Determine the [X, Y] coordinate at the center of the cell enclosing the given text.  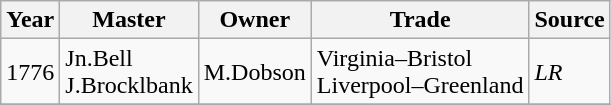
Trade [420, 20]
Jn.BellJ.Brocklbank [129, 72]
Owner [254, 20]
1776 [30, 72]
Virginia–BristolLiverpool–Greenland [420, 72]
Master [129, 20]
LR [570, 72]
M.Dobson [254, 72]
Source [570, 20]
Year [30, 20]
